Capture the cell that displays the provided text and extract its [X, Y] central coordinate. 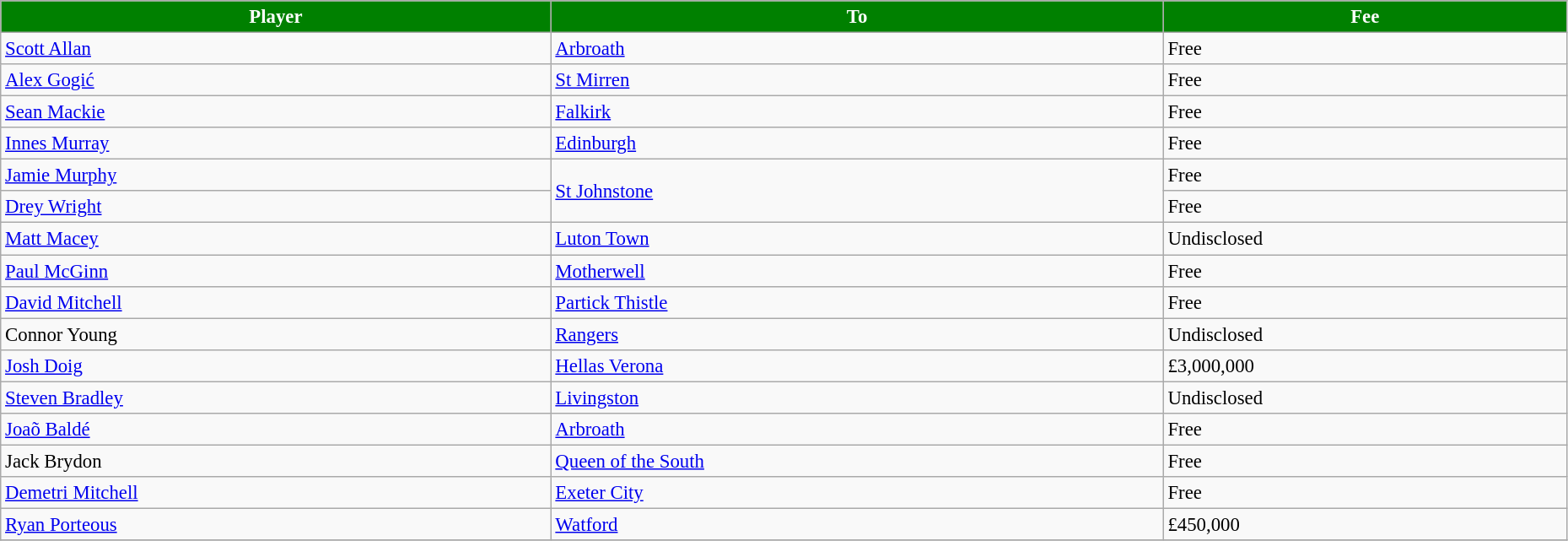
Fee [1365, 17]
Rangers [857, 334]
Drey Wright [276, 207]
Paul McGinn [276, 271]
Exeter City [857, 493]
St Johnstone [857, 191]
Sean Mackie [276, 112]
Watford [857, 524]
Player [276, 17]
Queen of the South [857, 461]
Joaõ Baldé [276, 430]
Motherwell [857, 271]
Josh Doig [276, 365]
St Mirren [857, 80]
Falkirk [857, 112]
Jamie Murphy [276, 176]
£3,000,000 [1365, 365]
Ryan Porteous [276, 524]
Demetri Mitchell [276, 493]
Luton Town [857, 239]
Scott Allan [276, 49]
Edinburgh [857, 143]
Jack Brydon [276, 461]
David Mitchell [276, 302]
Innes Murray [276, 143]
£450,000 [1365, 524]
Connor Young [276, 334]
Matt Macey [276, 239]
Alex Gogić [276, 80]
Partick Thistle [857, 302]
Steven Bradley [276, 398]
Hellas Verona [857, 365]
Livingston [857, 398]
To [857, 17]
